Determine the [X, Y] coordinate at the center of the cell enclosing the given text.  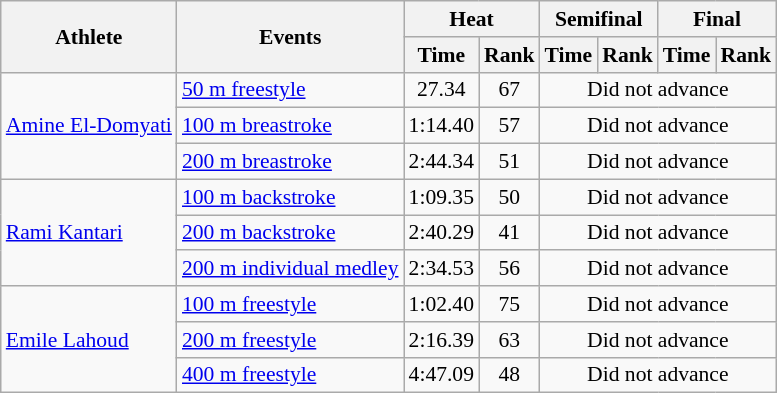
63 [510, 340]
51 [510, 162]
1:09.35 [442, 197]
57 [510, 126]
56 [510, 269]
Amine El-Domyati [89, 126]
400 m freestyle [290, 375]
100 m backstroke [290, 197]
2:16.39 [442, 340]
Athlete [89, 36]
200 m freestyle [290, 340]
Final [717, 19]
Heat [472, 19]
Semifinal [599, 19]
48 [510, 375]
200 m backstroke [290, 233]
75 [510, 304]
67 [510, 90]
2:34.53 [442, 269]
100 m breastroke [290, 126]
Rami Kantari [89, 232]
41 [510, 233]
200 m individual medley [290, 269]
50 m freestyle [290, 90]
50 [510, 197]
27.34 [442, 90]
2:44.34 [442, 162]
1:14.40 [442, 126]
Events [290, 36]
2:40.29 [442, 233]
200 m breastroke [290, 162]
100 m freestyle [290, 304]
Emile Lahoud [89, 340]
4:47.09 [442, 375]
1:02.40 [442, 304]
